Return the (X, Y) coordinate for the center point of the cell that contains the specified text.  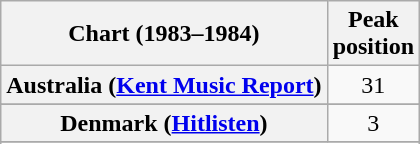
Australia (Kent Music Report) (164, 85)
Denmark (Hitlisten) (164, 123)
3 (373, 123)
Peakposition (373, 34)
Chart (1983–1984) (164, 34)
31 (373, 85)
